Pinpoint the cell where the given text exists, returning its (X, Y) midpoint coordinate. 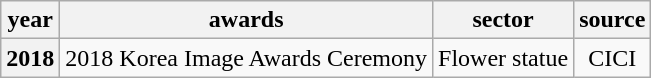
year (30, 20)
source (612, 20)
CICI (612, 58)
awards (246, 20)
2018 Korea Image Awards Ceremony (246, 58)
Flower statue (504, 58)
sector (504, 20)
2018 (30, 58)
